For the text-containing cell, return its midpoint in [X, Y] coordinate format. 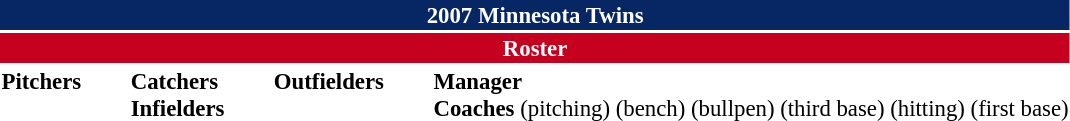
2007 Minnesota Twins [535, 15]
Roster [535, 48]
